Output the [X, Y] coordinate of the center of the cell containing the given text.  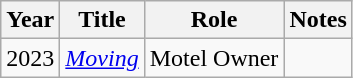
Moving [102, 58]
Title [102, 20]
Year [30, 20]
2023 [30, 58]
Role [214, 20]
Motel Owner [214, 58]
Notes [318, 20]
